Extract the (x, y) coordinate from the center of the cell holding the provided text.  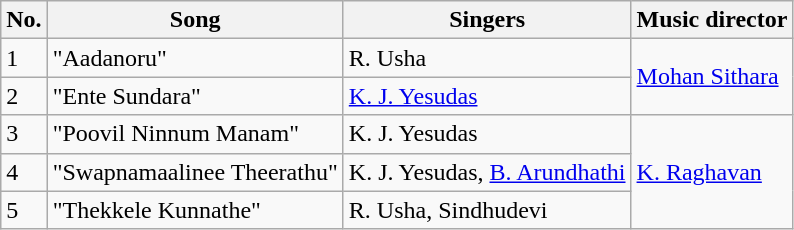
Music director (712, 20)
"Poovil Ninnum Manam" (195, 134)
1 (24, 58)
"Thekkele Kunnathe" (195, 210)
Singers (487, 20)
R. Usha (487, 58)
3 (24, 134)
No. (24, 20)
2 (24, 96)
K. Raghavan (712, 172)
"Ente Sundara" (195, 96)
5 (24, 210)
Song (195, 20)
K. J. Yesudas, B. Arundhathi (487, 172)
"Aadanoru" (195, 58)
4 (24, 172)
Mohan Sithara (712, 77)
R. Usha, Sindhudevi (487, 210)
"Swapnamaalinee Theerathu" (195, 172)
